Scan for the cell matching the given text and deliver its (X, Y) coordinate at center. 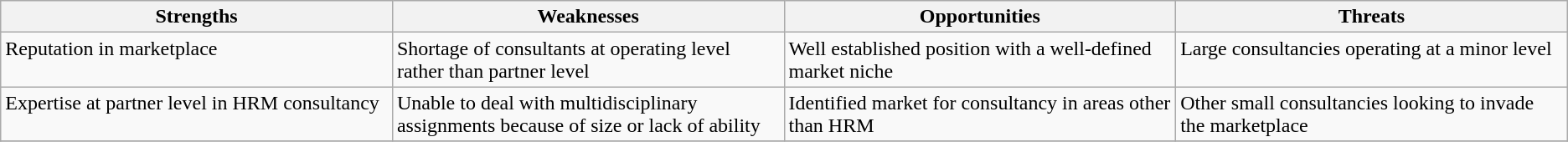
Well established position with a well-defined market niche (980, 60)
Expertise at partner level in HRM consultancy (197, 114)
Threats (1372, 17)
Shortage of consultants at operating level rather than partner level (588, 60)
Identified market for consultancy in areas other than HRM (980, 114)
Weaknesses (588, 17)
Large consultancies operating at a minor level (1372, 60)
Other small consultancies looking to invade the marketplace (1372, 114)
Unable to deal with multidisciplinary assignments because of size or lack of ability (588, 114)
Strengths (197, 17)
Reputation in marketplace (197, 60)
Opportunities (980, 17)
